Extract the (X, Y) coordinate from the center of the cell holding the provided text.  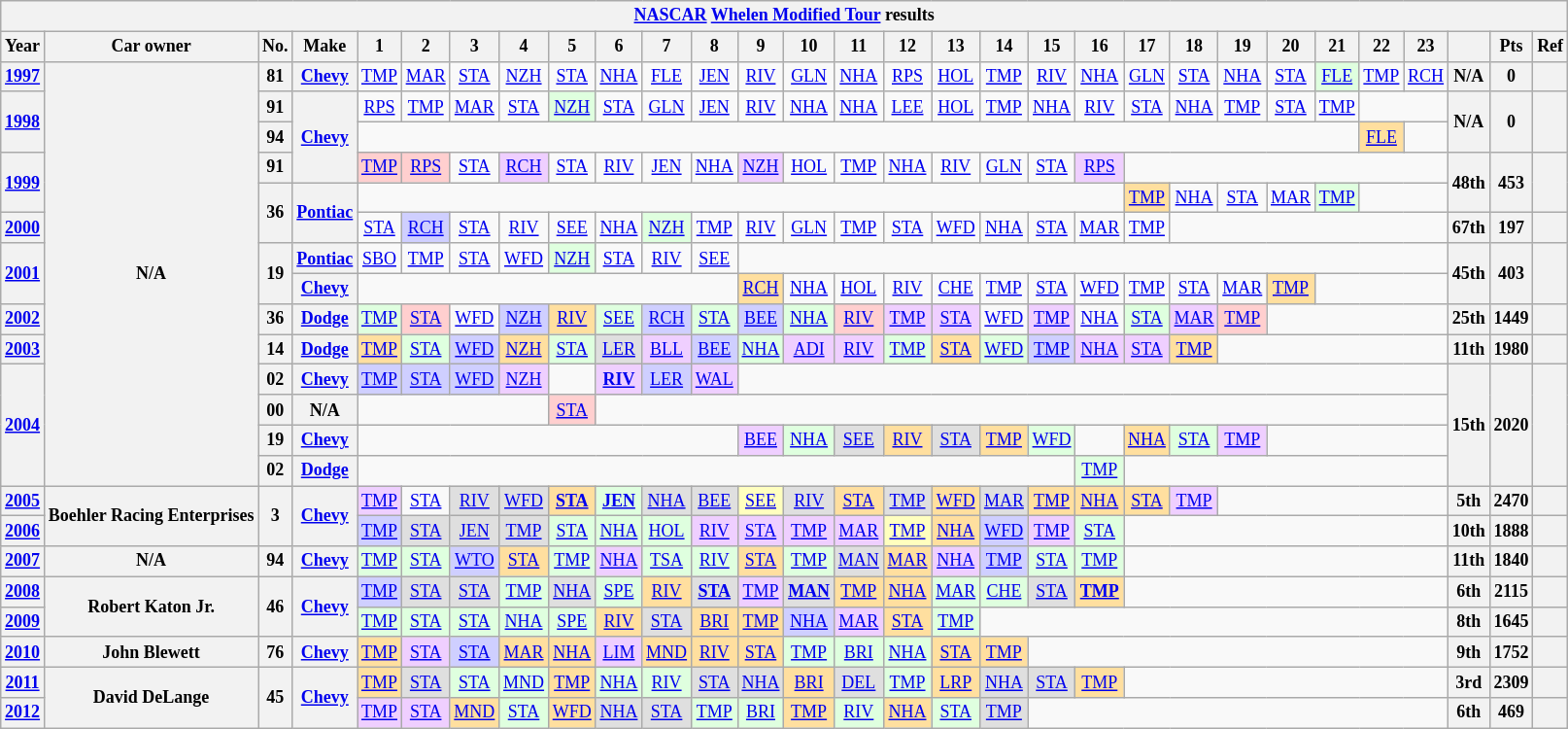
9 (761, 47)
2001 (23, 273)
1840 (1512, 562)
1449 (1512, 319)
2010 (23, 651)
12 (907, 47)
25th (1469, 319)
13 (956, 47)
Make (324, 47)
48th (1469, 183)
2 (426, 47)
6 (619, 47)
2008 (23, 591)
15 (1051, 47)
Car owner (151, 47)
2006 (23, 531)
4 (525, 47)
00 (276, 410)
1888 (1512, 531)
2005 (23, 502)
453 (1512, 183)
2115 (1512, 591)
LEE (907, 107)
8 (714, 47)
46 (276, 607)
Pts (1512, 47)
11 (859, 47)
1980 (1512, 350)
5 (571, 47)
1 (380, 47)
2020 (1512, 426)
NASCAR Whelen Modified Tour results (785, 16)
22 (1381, 47)
1645 (1512, 622)
5th (1469, 502)
1999 (23, 183)
2012 (23, 713)
David DeLange (151, 698)
23 (1426, 47)
81 (276, 76)
WTO (474, 562)
John Blewett (151, 651)
2002 (23, 319)
2004 (23, 426)
Ref (1551, 47)
403 (1512, 273)
2007 (23, 562)
1997 (23, 76)
45 (276, 698)
No. (276, 47)
Year (23, 47)
197 (1512, 227)
45th (1469, 273)
2470 (1512, 502)
18 (1194, 47)
10th (1469, 531)
2309 (1512, 682)
469 (1512, 713)
2000 (23, 227)
SBO (380, 259)
WAL (714, 379)
20 (1291, 47)
BLL (666, 350)
17 (1147, 47)
67th (1469, 227)
LIM (619, 651)
Robert Katon Jr. (151, 607)
1752 (1512, 651)
2003 (23, 350)
ADI (809, 350)
TSA (666, 562)
9th (1469, 651)
15th (1469, 426)
16 (1100, 47)
2011 (23, 682)
DEL (859, 682)
8th (1469, 622)
3rd (1469, 682)
76 (276, 651)
10 (809, 47)
Boehler Racing Enterprises (151, 516)
7 (666, 47)
1998 (23, 121)
21 (1337, 47)
2009 (23, 622)
LRP (956, 682)
